Return the (X, Y) coordinate for the center point of the cell that contains the specified text.  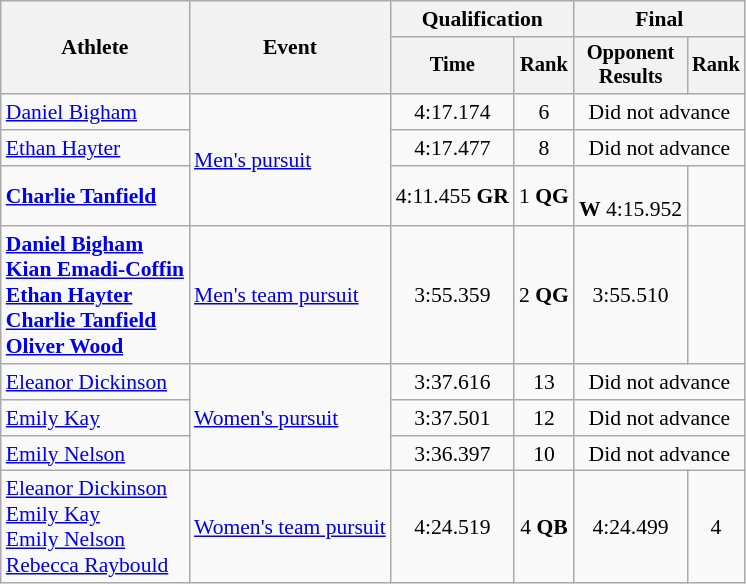
2 QG (544, 296)
13 (544, 382)
OpponentResults (630, 66)
10 (544, 454)
12 (544, 418)
4:24.499 (630, 527)
4:17.174 (452, 112)
Emily Nelson (95, 454)
6 (544, 112)
8 (544, 148)
W 4:15.952 (630, 196)
Final (660, 19)
4:24.519 (452, 527)
Emily Kay (95, 418)
Women's team pursuit (290, 527)
Eleanor Dickinson (95, 382)
3:55.510 (630, 296)
Time (452, 66)
Daniel Bigham (95, 112)
3:37.616 (452, 382)
Daniel BighamKian Emadi-CoffinEthan HayterCharlie TanfieldOliver Wood (95, 296)
4 QB (544, 527)
Charlie Tanfield (95, 196)
3:55.359 (452, 296)
Men's team pursuit (290, 296)
Men's pursuit (290, 160)
3:36.397 (452, 454)
Qualification (482, 19)
Ethan Hayter (95, 148)
3:37.501 (452, 418)
Event (290, 48)
4:17.477 (452, 148)
1 QG (544, 196)
Athlete (95, 48)
Eleanor DickinsonEmily KayEmily NelsonRebecca Raybould (95, 527)
4 (716, 527)
4:11.455 GR (452, 196)
Women's pursuit (290, 418)
